Scan for the cell matching the given text and deliver its [x, y] coordinate at center. 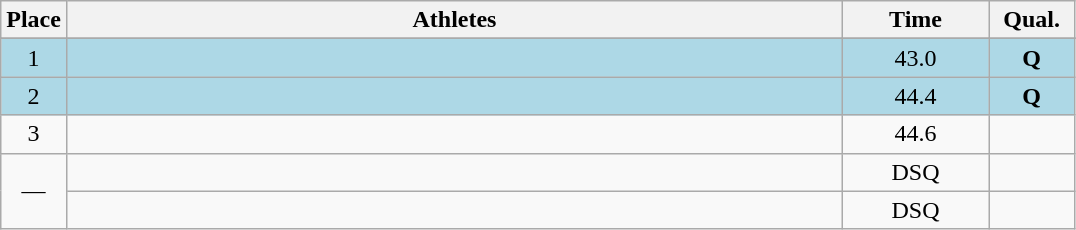
Qual. [1032, 20]
Athletes [454, 20]
43.0 [916, 58]
2 [34, 96]
44.4 [916, 96]
1 [34, 58]
44.6 [916, 134]
3 [34, 134]
— [34, 191]
Time [916, 20]
Place [34, 20]
